Capture the cell that displays the provided text and extract its (X, Y) central coordinate. 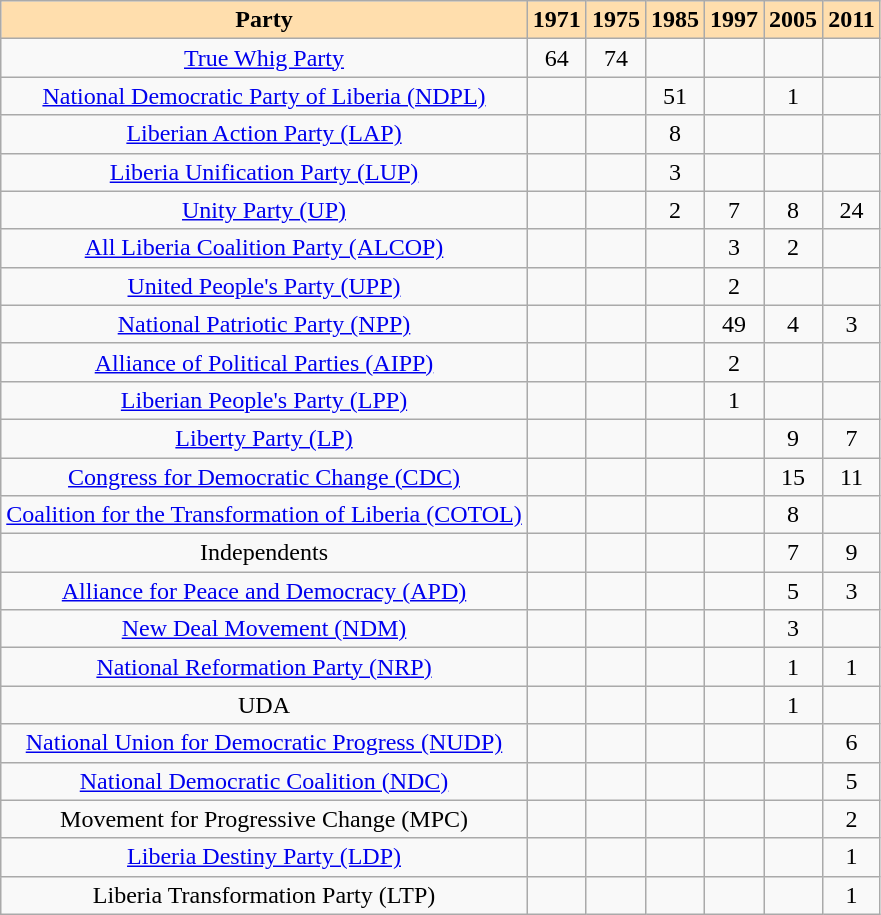
Independents (264, 553)
National Reformation Party (NRP) (264, 667)
National Union for Democratic Progress (NUDP) (264, 743)
Liberia Unification Party (LUP) (264, 172)
UDA (264, 705)
2011 (852, 20)
National Democratic Party of Liberia (NDPL) (264, 96)
24 (852, 210)
Alliance for Peace and Democracy (APD) (264, 591)
Liberty Party (LP) (264, 438)
74 (616, 58)
1985 (674, 20)
Liberia Transformation Party (LTP) (264, 895)
6 (852, 743)
United People's Party (UPP) (264, 286)
Coalition for the Transformation of Liberia (COTOL) (264, 515)
National Patriotic Party (NPP) (264, 324)
Liberian People's Party (LPP) (264, 400)
1975 (616, 20)
15 (794, 477)
51 (674, 96)
Liberia Destiny Party (LDP) (264, 857)
Congress for Democratic Change (CDC) (264, 477)
Unity Party (UP) (264, 210)
Alliance of Political Parties (AIPP) (264, 362)
Liberian Action Party (LAP) (264, 134)
49 (734, 324)
Movement for Progressive Change (MPC) (264, 819)
National Democratic Coalition (NDC) (264, 781)
True Whig Party (264, 58)
All Liberia Coalition Party (ALCOP) (264, 248)
Party (264, 20)
64 (556, 58)
4 (794, 324)
1971 (556, 20)
2005 (794, 20)
New Deal Movement (NDM) (264, 629)
11 (852, 477)
1997 (734, 20)
